Detect which cell encompasses the target text, then output its [x, y] center coordinate. 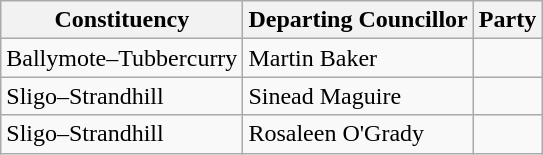
Party [507, 20]
Martin Baker [358, 58]
Constituency [122, 20]
Rosaleen O'Grady [358, 134]
Departing Councillor [358, 20]
Ballymote–Tubbercurry [122, 58]
Sinead Maguire [358, 96]
